Return [x, y] of the center of cell containing provided text 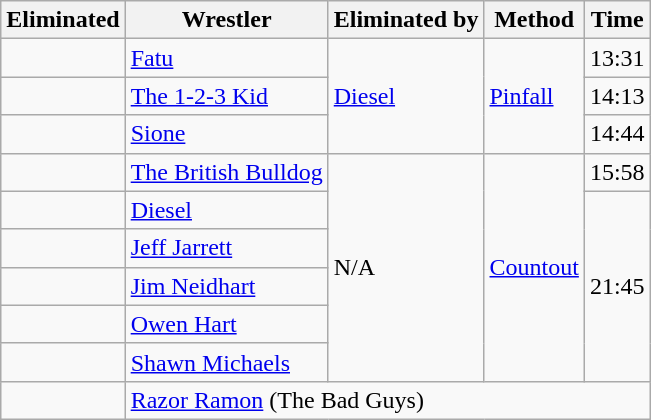
Method [534, 20]
Sione [226, 134]
Pinfall [534, 96]
Wrestler [226, 20]
Shawn Michaels [226, 362]
Time [617, 20]
Jeff Jarrett [226, 248]
The British Bulldog [226, 172]
13:31 [617, 58]
Jim Neidhart [226, 286]
The 1-2-3 Kid [226, 96]
Eliminated by [406, 20]
21:45 [617, 286]
Razor Ramon (The Bad Guys) [388, 400]
N/A [406, 267]
15:58 [617, 172]
Eliminated [63, 20]
Countout [534, 267]
14:44 [617, 134]
14:13 [617, 96]
Fatu [226, 58]
Owen Hart [226, 324]
